Output the [X, Y] coordinate of the center of the cell containing the given text.  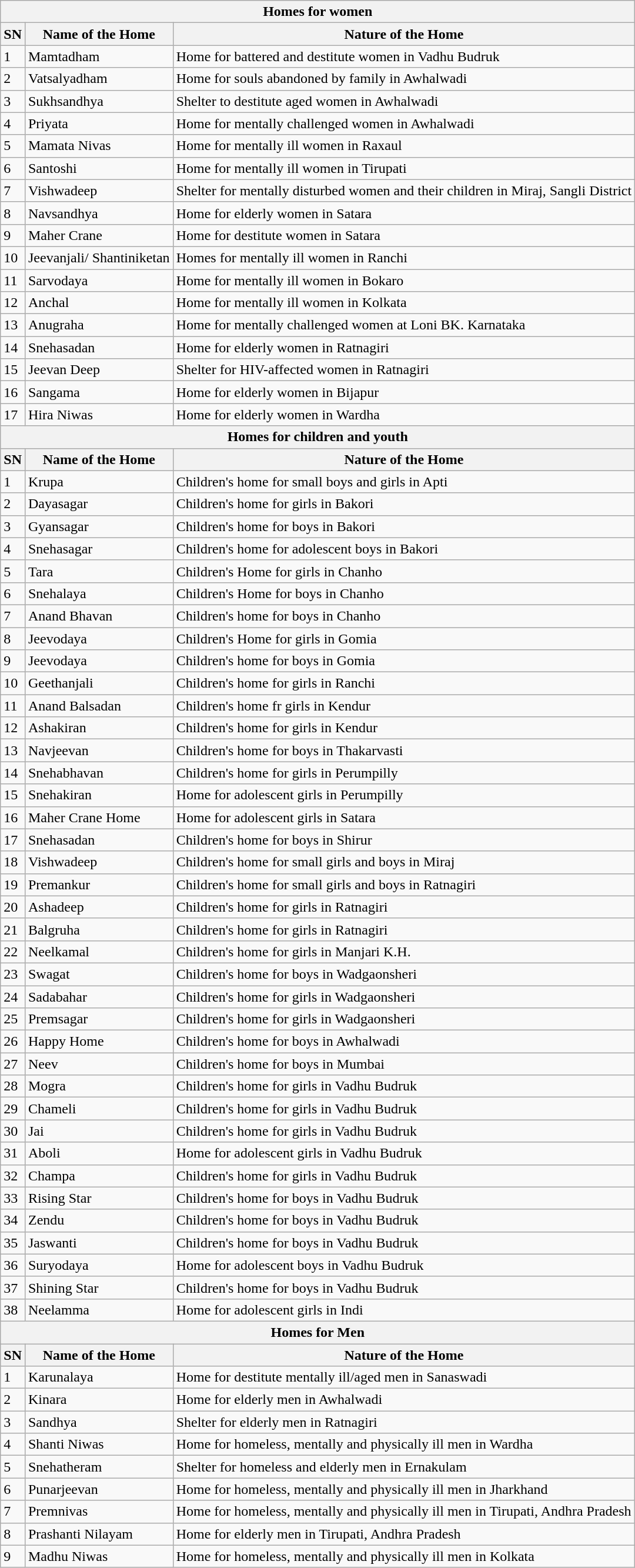
27 [13, 1064]
18 [13, 862]
Homes for mentally ill women in Ranchi [404, 258]
25 [13, 1019]
Children's home for boys in Mumbai [404, 1064]
Shelter for mentally disturbed women and their children in Miraj, Sangli District [404, 191]
Gyansagar [99, 526]
Home for adolescent girls in Vadhu Budruk [404, 1153]
Children's home for girls in Ranchi [404, 683]
Maher Crane Home [99, 818]
Children's home for adolescent boys in Bakori [404, 549]
Homes for women [317, 12]
Children's home for small boys and girls in Apti [404, 482]
Neelamma [99, 1310]
Children's home for girls in Bakori [404, 504]
Geethanjali [99, 683]
Home for adolescent girls in Indi [404, 1310]
Kinara [99, 1400]
Home for elderly women in Satara [404, 213]
30 [13, 1131]
Home for homeless, mentally and physically ill men in Jharkhand [404, 1489]
Premsagar [99, 1019]
Home for battered and destitute women in Vadhu Budruk [404, 56]
Jeevanjali/ Shantiniketan [99, 258]
Children's home for boys in Wadgaonsheri [404, 974]
Children's home for boys in Chanho [404, 616]
Children's home for boys in Bakori [404, 526]
Shelter for HIV-affected women in Ratnagiri [404, 370]
Home for mentally ill women in Tirupati [404, 168]
Homes for children and youth [317, 437]
Anand Balsadan [99, 706]
Children's home for boys in Thakarvasti [404, 750]
Anugraha [99, 325]
37 [13, 1287]
Home for elderly women in Bijapur [404, 392]
Home for souls abandoned by family in Awhalwadi [404, 79]
20 [13, 907]
Home for mentally ill women in Bokaro [404, 281]
24 [13, 997]
Madhu Niwas [99, 1556]
22 [13, 952]
Navsandhya [99, 213]
Home for adolescent girls in Perumpilly [404, 795]
Suryodaya [99, 1265]
Home for elderly men in Tirupati, Andhra Pradesh [404, 1534]
Ashadeep [99, 907]
Snehakiran [99, 795]
Jai [99, 1131]
31 [13, 1153]
Sandhya [99, 1422]
23 [13, 974]
Snehatheram [99, 1467]
33 [13, 1198]
Shelter for homeless and elderly men in Ernakulam [404, 1467]
Home for mentally ill women in Raxaul [404, 146]
Home for mentally ill women in Kolkata [404, 303]
Shelter to destitute aged women in Awhalwadi [404, 101]
Jeevan Deep [99, 370]
Prashanti Nilayam [99, 1534]
Children's home for small girls and boys in Ratnagiri [404, 885]
Home for destitute women in Satara [404, 235]
Vatsalyadham [99, 79]
Children's Home for boys in Chanho [404, 593]
21 [13, 929]
Neelkamal [99, 952]
Sukhsandhya [99, 101]
Priyata [99, 124]
35 [13, 1243]
Children's home for girls in Manjari K.H. [404, 952]
Happy Home [99, 1042]
Home for homeless, mentally and physically ill men in Tirupati, Andhra Pradesh [404, 1512]
Snehasagar [99, 549]
Jaswanti [99, 1243]
Children's Home for girls in Gomia [404, 638]
38 [13, 1310]
28 [13, 1086]
Balgruha [99, 929]
Children's Home for girls in Chanho [404, 571]
19 [13, 885]
Premnivas [99, 1512]
Ashakiran [99, 728]
Mogra [99, 1086]
Children's home fr girls in Kendur [404, 706]
Home for mentally challenged women in Awhalwadi [404, 124]
Karunalaya [99, 1377]
Rising Star [99, 1198]
34 [13, 1220]
32 [13, 1176]
Dayasagar [99, 504]
Punarjeevan [99, 1489]
Home for elderly women in Wardha [404, 415]
29 [13, 1109]
Snehalaya [99, 593]
Snehabhavan [99, 773]
Home for elderly women in Ratnagiri [404, 348]
Children's home for girls in Kendur [404, 728]
Sarvodaya [99, 281]
Shanti Niwas [99, 1444]
Mamtadham [99, 56]
Chameli [99, 1109]
Children's home for girls in Perumpilly [404, 773]
Swagat [99, 974]
Home for homeless, mentally and physically ill men in Kolkata [404, 1556]
Sangama [99, 392]
Anchal [99, 303]
Tara [99, 571]
Neev [99, 1064]
Maher Crane [99, 235]
Home for adolescent boys in Vadhu Budruk [404, 1265]
Anand Bhavan [99, 616]
Home for elderly men in Awhalwadi [404, 1400]
Hira Niwas [99, 415]
Home for mentally challenged women at Loni BK. Karnataka [404, 325]
Krupa [99, 482]
26 [13, 1042]
Shelter for elderly men in Ratnagiri [404, 1422]
Home for destitute mentally ill/aged men in Sanaswadi [404, 1377]
Premankur [99, 885]
Children's home for small girls and boys in Miraj [404, 862]
Homes for Men [317, 1332]
Sadabahar [99, 997]
Navjeevan [99, 750]
Children's home for boys in Gomia [404, 661]
Mamata Nivas [99, 146]
Champa [99, 1176]
Aboli [99, 1153]
Shining Star [99, 1287]
Santoshi [99, 168]
Home for adolescent girls in Satara [404, 818]
Children's home for boys in Shirur [404, 840]
36 [13, 1265]
Children's home for boys in Awhalwadi [404, 1042]
Home for homeless, mentally and physically ill men in Wardha [404, 1444]
Zendu [99, 1220]
